Detect which cell encompasses the target text, then output its (x, y) center coordinate. 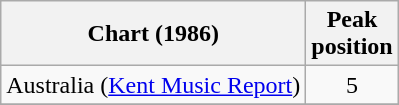
Chart (1986) (154, 34)
Peakposition (352, 34)
Australia (Kent Music Report) (154, 85)
5 (352, 85)
